Output the [x, y] coordinate of the center of the cell containing the given text.  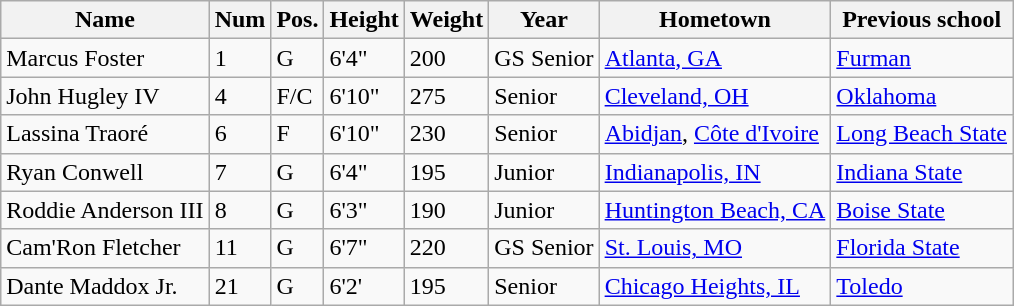
Atlanta, GA [715, 58]
Long Beach State [922, 134]
Cleveland, OH [715, 96]
Pos. [298, 20]
Chicago Heights, IL [715, 286]
7 [240, 172]
Florida State [922, 248]
F/C [298, 96]
Weight [446, 20]
Huntington Beach, CA [715, 210]
Hometown [715, 20]
Cam'Ron Fletcher [105, 248]
Boise State [922, 210]
Abidjan, Côte d'Ivoire [715, 134]
Name [105, 20]
Indiana State [922, 172]
Oklahoma [922, 96]
230 [446, 134]
Furman [922, 58]
Marcus Foster [105, 58]
Height [364, 20]
Year [544, 20]
6 [240, 134]
Toledo [922, 286]
St. Louis, MO [715, 248]
Num [240, 20]
Dante Maddox Jr. [105, 286]
21 [240, 286]
11 [240, 248]
275 [446, 96]
6'2' [364, 286]
190 [446, 210]
Ryan Conwell [105, 172]
6'3" [364, 210]
4 [240, 96]
John Hugley IV [105, 96]
1 [240, 58]
F [298, 134]
Previous school [922, 20]
200 [446, 58]
Indianapolis, IN [715, 172]
220 [446, 248]
Roddie Anderson III [105, 210]
8 [240, 210]
6'7" [364, 248]
Lassina Traoré [105, 134]
